Scan for the cell matching the given text and deliver its [X, Y] coordinate at center. 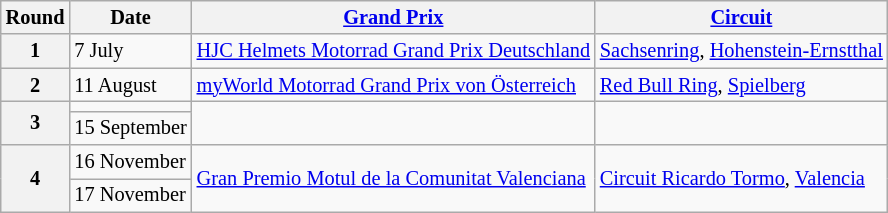
3 [36, 122]
HJC Helmets Motorrad Grand Prix Deutschland [394, 51]
2 [36, 85]
Round [36, 17]
Grand Prix [394, 17]
Gran Premio Motul de la Comunitat Valenciana [394, 178]
Red Bull Ring, Spielberg [742, 85]
myWorld Motorrad Grand Prix von Österreich [394, 85]
1 [36, 51]
Date [130, 17]
15 September [130, 128]
11 August [130, 85]
17 November [130, 195]
Circuit Ricardo Tormo, Valencia [742, 178]
7 July [130, 51]
Sachsenring, Hohenstein-Ernstthal [742, 51]
16 November [130, 162]
Circuit [742, 17]
4 [36, 178]
